Detect which cell encompasses the target text, then output its (x, y) center coordinate. 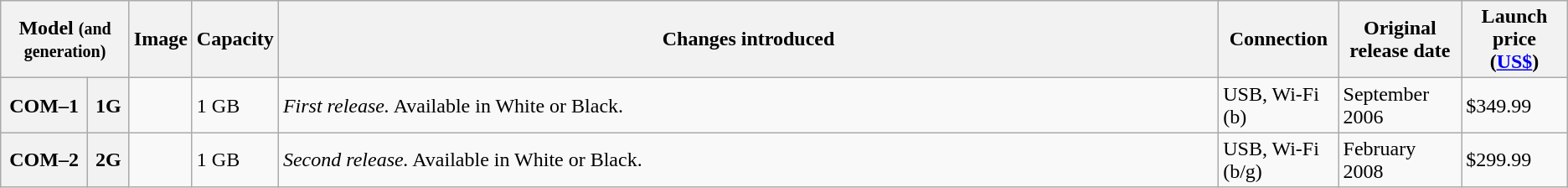
Connection (1278, 39)
$299.99 (1514, 159)
USB, Wi-Fi (b) (1278, 106)
Launch price (US$) (1514, 39)
Model (and generation) (65, 39)
2G (108, 159)
Image (161, 39)
COM–1 (44, 106)
First release. Available in White or Black. (748, 106)
September 2006 (1400, 106)
USB, Wi-Fi (b/g) (1278, 159)
1G (108, 106)
$349.99 (1514, 106)
February 2008 (1400, 159)
Original release date (1400, 39)
Changes introduced (748, 39)
COM–2 (44, 159)
Second release. Available in White or Black. (748, 159)
Capacity (235, 39)
